Identify which cell holds the provided text, then report its [x, y] central coordinate. 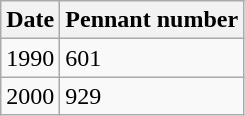
601 [152, 58]
Pennant number [152, 20]
2000 [30, 96]
929 [152, 96]
Date [30, 20]
1990 [30, 58]
